Output the (X, Y) coordinate of the center of the cell containing the given text.  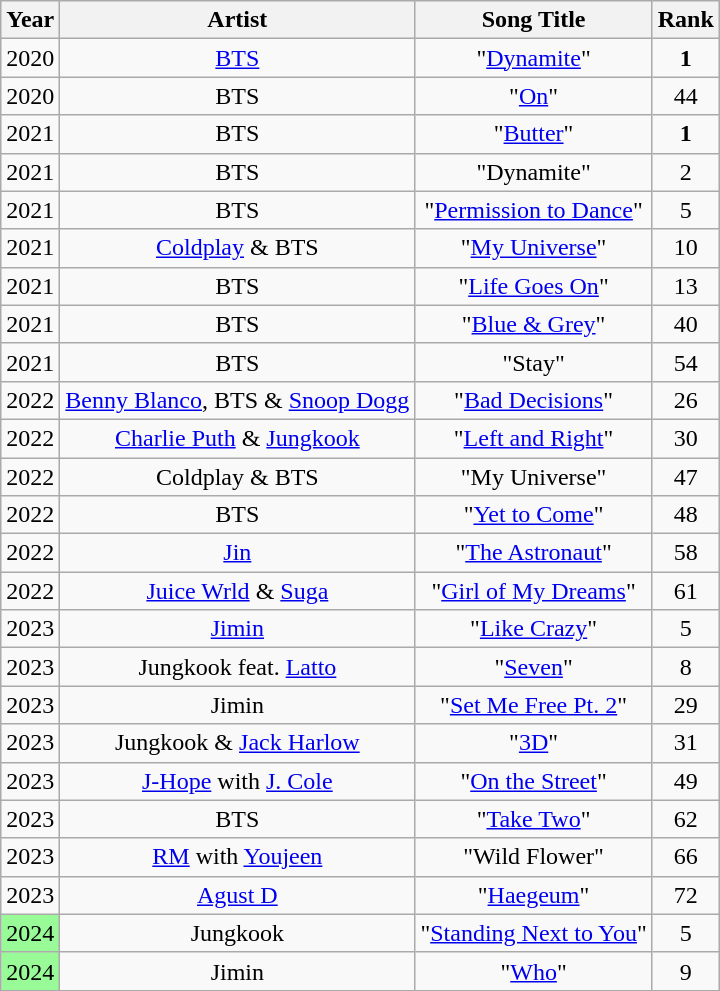
29 (686, 705)
54 (686, 362)
"Haegeum" (534, 895)
"Permission to Dance" (534, 210)
13 (686, 286)
Jungkook feat. Latto (238, 667)
"Take Two" (534, 819)
J-Hope with J. Cole (238, 781)
Juice Wrld & Suga (238, 591)
Artist (238, 20)
Charlie Puth & Jungkook (238, 438)
"Set Me Free Pt. 2" (534, 705)
49 (686, 781)
31 (686, 743)
"Like Crazy" (534, 629)
"Who" (534, 971)
"Life Goes On" (534, 286)
Agust D (238, 895)
40 (686, 324)
2 (686, 172)
"Blue & Grey" (534, 324)
RM with Youjeen (238, 857)
"3D" (534, 743)
26 (686, 400)
"Butter" (534, 134)
"Wild Flower" (534, 857)
Year (30, 20)
"On" (534, 96)
"Left and Right" (534, 438)
58 (686, 553)
72 (686, 895)
61 (686, 591)
"The Astronaut" (534, 553)
Benny Blanco, BTS & Snoop Dogg (238, 400)
66 (686, 857)
Rank (686, 20)
62 (686, 819)
"Seven" (534, 667)
"Bad Decisions" (534, 400)
"Stay" (534, 362)
30 (686, 438)
"Standing Next to You" (534, 933)
10 (686, 248)
44 (686, 96)
"Girl of My Dreams" (534, 591)
Song Title (534, 20)
9 (686, 971)
8 (686, 667)
"Yet to Come" (534, 515)
Jungkook & Jack Harlow (238, 743)
Jin (238, 553)
Jungkook (238, 933)
48 (686, 515)
"On the Street" (534, 781)
47 (686, 477)
